For the text-containing cell, return its midpoint in [X, Y] coordinate format. 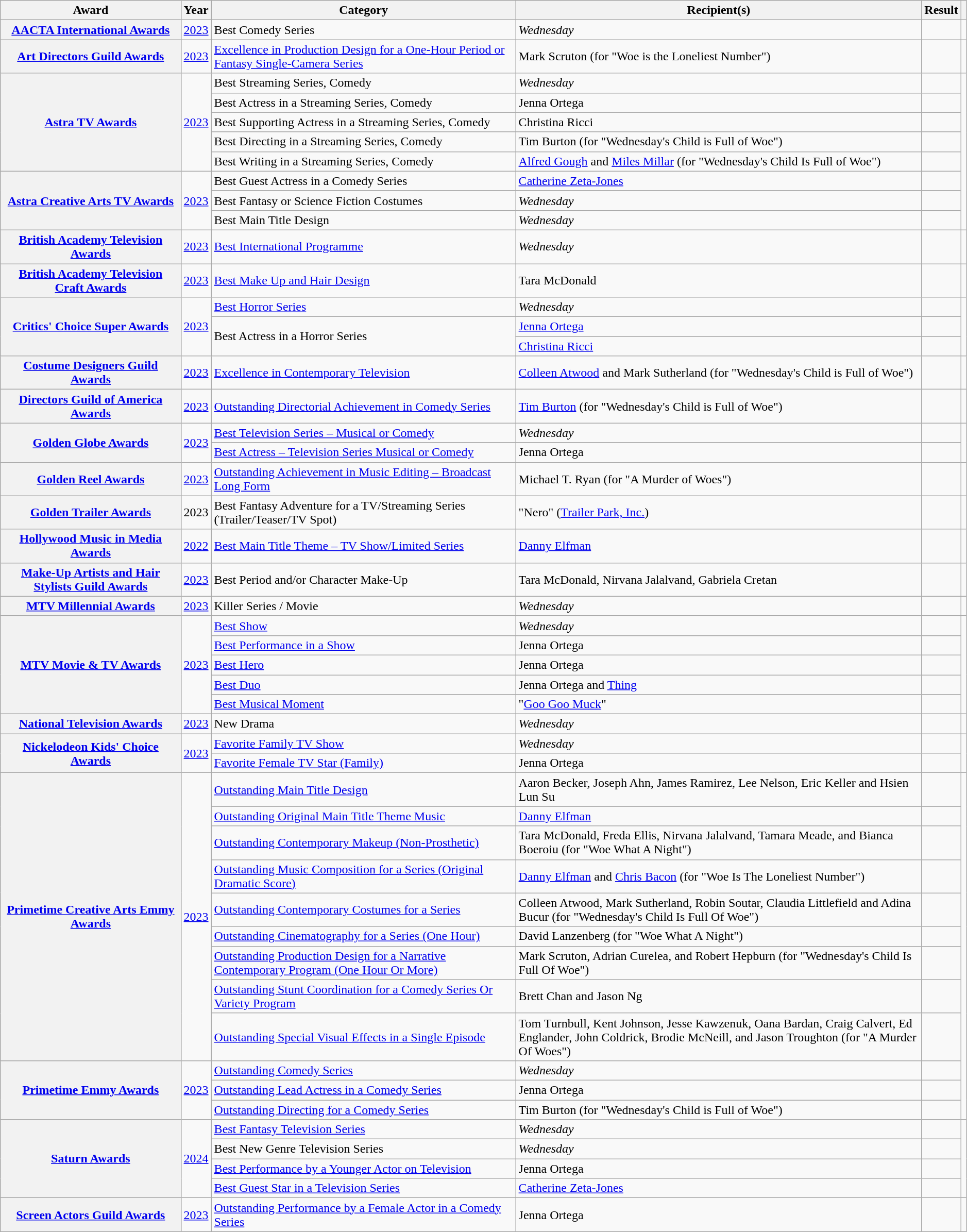
Golden Trailer Awards [91, 512]
Best Show [364, 626]
Outstanding Cinematography for a Series (One Hour) [364, 936]
Outstanding Comedy Series [364, 1070]
Best Actress in a Horror Series [364, 336]
Costume Designers Guild Awards [91, 373]
Best Main Title Theme – TV Show/Limited Series [364, 546]
Best Main Title Design [364, 220]
Best Streaming Series, Comedy [364, 83]
Outstanding Directorial Achievement in Comedy Series [364, 406]
Best Writing in a Streaming Series, Comedy [364, 161]
Best Performance in a Show [364, 645]
Golden Globe Awards [91, 443]
Aaron Becker, Joseph Ahn, James Ramirez, Lee Nelson, Eric Keller and Hsien Lun Su [719, 789]
Favorite Female TV Star (Family) [364, 763]
Year [196, 10]
Best Period and/or Character Make-Up [364, 579]
Saturn Awards [91, 1159]
Golden Reel Awards [91, 479]
Best Directing in a Streaming Series, Comedy [364, 142]
Mark Scruton (for "Woe is the Loneliest Number") [719, 57]
Outstanding Performance by a Female Actor in a Comedy Series [364, 1215]
Outstanding Contemporary Makeup (Non-Prosthetic) [364, 843]
Outstanding Achievement in Music Editing – Broadcast Long Form [364, 479]
Michael T. Ryan (for "A Murder of Woes") [719, 479]
Award [91, 10]
Best Television Series – Musical or Comedy [364, 433]
Hollywood Music in Media Awards [91, 546]
Tara McDonald, Nirvana Jalalvand, Gabriela Cretan [719, 579]
Colleen Atwood, Mark Sutherland, Robin Soutar, Claudia Littlefield and Adina Bucur (for "Wednesday's Child Is Full Of Woe") [719, 910]
Danny Elfman and Chris Bacon (for "Woe Is The Loneliest Number") [719, 876]
New Drama [364, 724]
Category [364, 10]
Outstanding Lead Actress in a Comedy Series [364, 1090]
Outstanding Production Design for a Narrative Contemporary Program (One Hour Or More) [364, 963]
Outstanding Original Main Title Theme Music [364, 816]
Alfred Gough and Miles Millar (for "Wednesday's Child Is Full of Woe") [719, 161]
2024 [196, 1159]
Best Fantasy or Science Fiction Costumes [364, 200]
Critics' Choice Super Awards [91, 327]
David Lanzenberg (for "Woe What A Night") [719, 936]
Result [941, 10]
Primetime Emmy Awards [91, 1090]
Best New Genre Television Series [364, 1149]
Outstanding Music Composition for a Series (Original Dramatic Score) [364, 876]
Best Make Up and Hair Design [364, 280]
Best Duo [364, 685]
Best Guest Actress in a Comedy Series [364, 181]
Best International Programme [364, 246]
Jenna Ortega and Thing [719, 685]
Best Supporting Actress in a Streaming Series, Comedy [364, 122]
Outstanding Stunt Coordination for a Comedy Series Or Variety Program [364, 997]
Best Hero [364, 665]
Killer Series / Movie [364, 606]
Outstanding Special Visual Effects in a Single Episode [364, 1037]
Astra TV Awards [91, 122]
Screen Actors Guild Awards [91, 1215]
Outstanding Contemporary Costumes for a Series [364, 910]
Outstanding Main Title Design [364, 789]
"Goo Goo Muck" [719, 704]
Make-Up Artists and Hair Stylists Guild Awards [91, 579]
Best Fantasy Adventure for a TV/Streaming Series (Trailer/Teaser/TV Spot) [364, 512]
Nickelodeon Kids' Choice Awards [91, 753]
Outstanding Directing for a Comedy Series [364, 1109]
"Nero" (Trailer Park, Inc.) [719, 512]
Tara McDonald [719, 280]
Tara McDonald, Freda Ellis, Nirvana Jalalvand, Tamara Meade, and Bianca Boeroiu (for "Woe What A Night") [719, 843]
Excellence in Contemporary Television [364, 373]
British Academy Television Awards [91, 246]
Recipient(s) [719, 10]
Best Comedy Series [364, 30]
MTV Millennial Awards [91, 606]
Best Actress – Television Series Musical or Comedy [364, 452]
Best Horror Series [364, 307]
Best Fantasy Television Series [364, 1129]
MTV Movie & TV Awards [91, 665]
British Academy Television Craft Awards [91, 280]
Mark Scruton, Adrian Curelea, and Robert Hepburn (for "Wednesday's Child Is Full Of Woe") [719, 963]
Directors Guild of America Awards [91, 406]
Colleen Atwood and Mark Sutherland (for "Wednesday's Child is Full of Woe") [719, 373]
Primetime Creative Arts Emmy Awards [91, 917]
Best Musical Moment [364, 704]
Best Actress in a Streaming Series, Comedy [364, 103]
Art Directors Guild Awards [91, 57]
Brett Chan and Jason Ng [719, 997]
AACTA International Awards [91, 30]
Astra Creative Arts TV Awards [91, 200]
Best Guest Star in a Television Series [364, 1188]
Excellence in Production Design for a One-Hour Period or Fantasy Single-Camera Series [364, 57]
National Television Awards [91, 724]
Best Performance by a Younger Actor on Television [364, 1169]
2022 [196, 546]
Favorite Family TV Show [364, 744]
